Extract the [x, y] coordinate from the center of the cell holding the provided text.  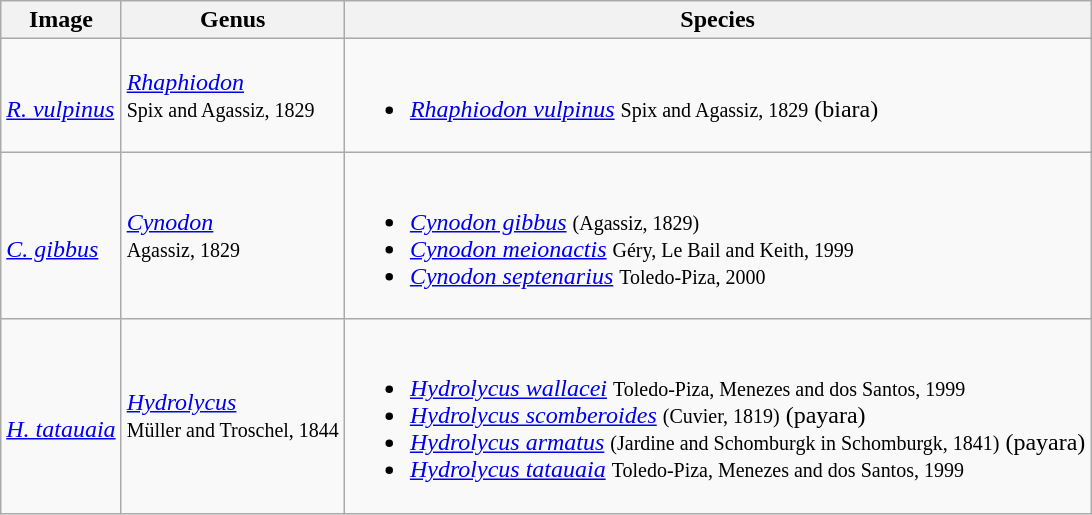
H. tatauaia [61, 416]
R. vulpinus [61, 96]
RhaphiodonSpix and Agassiz, 1829 [232, 96]
CynodonAgassiz, 1829 [232, 236]
Genus [232, 20]
C. gibbus [61, 236]
Cynodon gibbus (Agassiz, 1829)Cynodon meionactis Géry, Le Bail and Keith, 1999Cynodon septenarius Toledo-Piza, 2000 [718, 236]
Image [61, 20]
Rhaphiodon vulpinus Spix and Agassiz, 1829 (biara) [718, 96]
Species [718, 20]
HydrolycusMüller and Troschel, 1844 [232, 416]
